Detect which cell encompasses the target text, then output its (X, Y) center coordinate. 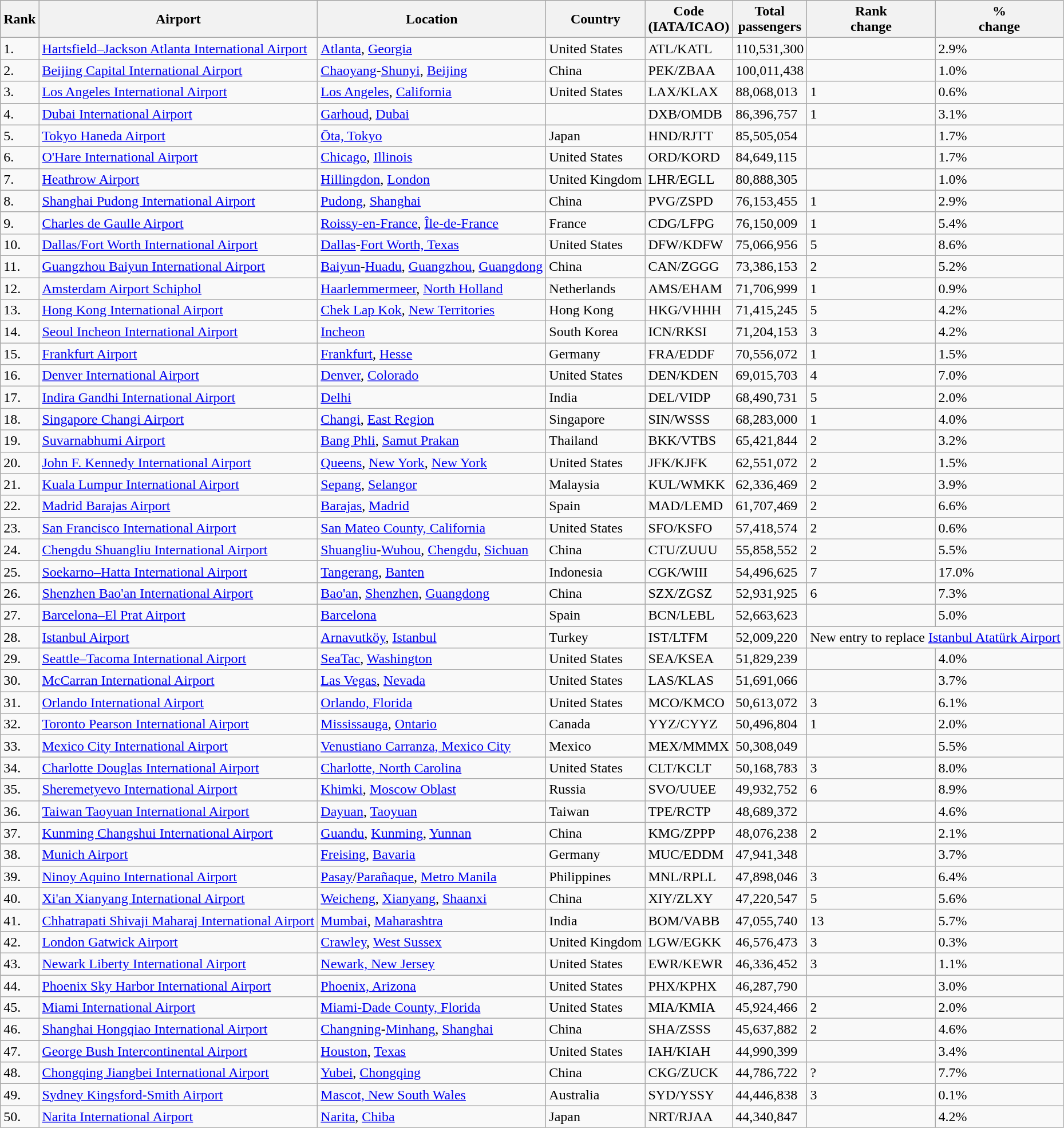
68,283,000 (770, 419)
ICN/RKSI (689, 332)
4 (871, 376)
KUL/WMKK (689, 484)
AMS/EHAM (689, 288)
Philippines (595, 877)
50,308,049 (770, 746)
Hong Kong International Airport (179, 310)
KMG/ZPPP (689, 833)
YYZ/CYYZ (689, 724)
Charlotte Douglas International Airport (179, 768)
CLT/KCLT (689, 768)
Rank (19, 19)
DEN/KDEN (689, 376)
5.4% (999, 223)
9. (19, 223)
7.3% (999, 593)
Ninoy Aquino International Airport (179, 877)
6. (19, 157)
14. (19, 332)
MIA/KMIA (689, 1008)
11. (19, 266)
BKK/VTBS (689, 441)
SFO/KSFO (689, 528)
Delhi (432, 397)
Frankfurt Airport (179, 354)
6.4% (999, 877)
Bao'an, Shenzhen, Guangdong (432, 593)
70,556,072 (770, 354)
Garhoud, Dubai (432, 114)
44,990,399 (770, 1051)
PEK/ZBAA (689, 70)
46,576,473 (770, 942)
45. (19, 1008)
44,340,847 (770, 1117)
Munich Airport (179, 855)
26. (19, 593)
Amsterdam Airport Schiphol (179, 288)
MAD/LEMD (689, 506)
36. (19, 811)
Miami-Dade County, Florida (432, 1008)
51,829,239 (770, 659)
Country (595, 19)
25. (19, 571)
110,531,300 (770, 49)
Sepang, Selangor (432, 484)
10. (19, 244)
Los Angeles International Airport (179, 92)
Narita, Chiba (432, 1117)
Singapore (595, 419)
Houston, Texas (432, 1051)
48,076,238 (770, 833)
DEL/VIDP (689, 397)
Code(IATA/ICAO) (689, 19)
0.1% (999, 1095)
Madrid Barajas Airport (179, 506)
62,336,469 (770, 484)
Chicago, Illinois (432, 157)
Frankfurt, Hesse (432, 354)
McCarran International Airport (179, 681)
Airport (179, 19)
6.1% (999, 703)
France (595, 223)
SYD/YSSY (689, 1095)
52,931,925 (770, 593)
John F. Kennedy International Airport (179, 463)
2.1% (999, 833)
SeaTac, Washington (432, 659)
1.1% (999, 964)
3.4% (999, 1051)
Venustiano Carranza, Mexico City (432, 746)
86,396,757 (770, 114)
71,204,153 (770, 332)
Location (432, 19)
Khimki, Moscow Oblast (432, 790)
O'Hare International Airport (179, 157)
New entry to replace Istanbul Atatürk Airport (935, 637)
Xi'an Xianyang International Airport (179, 898)
San Francisco International Airport (179, 528)
22. (19, 506)
CKG/ZUCK (689, 1073)
69,015,703 (770, 376)
LAS/KLAS (689, 681)
47,220,547 (770, 898)
Denver International Airport (179, 376)
Yubei, Chongqing (432, 1073)
44,786,722 (770, 1073)
Roissy-en-France, Île-de-France (432, 223)
MUC/EDDM (689, 855)
Netherlands (595, 288)
Shenzhen Bao'an International Airport (179, 593)
45,637,882 (770, 1030)
Mexico City International Airport (179, 746)
34. (19, 768)
71,706,999 (770, 288)
48,689,372 (770, 811)
Changi, East Region (432, 419)
8.0% (999, 768)
32. (19, 724)
Dubai International Airport (179, 114)
46,336,452 (770, 964)
Incheon (432, 332)
Tangerang, Banten (432, 571)
Hong Kong (595, 310)
ORD/KORD (689, 157)
35. (19, 790)
Miami International Airport (179, 1008)
CDG/LFPG (689, 223)
3.2% (999, 441)
Russia (595, 790)
PVG/ZSPD (689, 201)
CGK/WIII (689, 571)
17.0% (999, 571)
6.6% (999, 506)
49. (19, 1095)
47,898,046 (770, 877)
Kunming Changshui International Airport (179, 833)
46,287,790 (770, 985)
45,924,466 (770, 1008)
16. (19, 376)
0.9% (999, 288)
39. (19, 877)
85,505,054 (770, 136)
50,496,804 (770, 724)
48. (19, 1073)
49,932,752 (770, 790)
Denver, Colorado (432, 376)
Indira Gandhi International Airport (179, 397)
Singapore Changi Airport (179, 419)
Malaysia (595, 484)
5.2% (999, 266)
47,055,740 (770, 920)
52,663,623 (770, 615)
50,168,783 (770, 768)
Barcelona–El Prat Airport (179, 615)
46. (19, 1030)
Heathrow Airport (179, 179)
Mascot, New South Wales (432, 1095)
100,011,438 (770, 70)
12. (19, 288)
DXB/OMDB (689, 114)
Los Angeles, California (432, 92)
FRA/EDDF (689, 354)
Newark, New Jersey (432, 964)
5.0% (999, 615)
75,066,956 (770, 244)
38. (19, 855)
88,068,013 (770, 92)
Baiyun-Huadu, Guangzhou, Guangdong (432, 266)
7.0% (999, 376)
IAH/KIAH (689, 1051)
Shuangliu-Wuhou, Chengdu, Sichuan (432, 550)
XIY/ZLXY (689, 898)
51,691,066 (770, 681)
5.6% (999, 898)
SHA/ZSSS (689, 1030)
Beijing Capital International Airport (179, 70)
Mumbai, Maharashtra (432, 920)
8. (19, 201)
HKG/VHHH (689, 310)
Newark Liberty International Airport (179, 964)
40. (19, 898)
Tokyo Haneda Airport (179, 136)
3.1% (999, 114)
52,009,220 (770, 637)
71,415,245 (770, 310)
42. (19, 942)
5. (19, 136)
15. (19, 354)
Shanghai Hongqiao International Airport (179, 1030)
IST/LTFM (689, 637)
TPE/RCTP (689, 811)
Dallas-Fort Worth, Texas (432, 244)
Turkey (595, 637)
3. (19, 92)
44,446,838 (770, 1095)
Hillingdon, London (432, 179)
2. (19, 70)
Phoenix, Arizona (432, 985)
19. (19, 441)
Queens, New York, New York (432, 463)
Totalpassengers (770, 19)
Crawley, West Sussex (432, 942)
30. (19, 681)
JFK/KJFK (689, 463)
Arnavutköy, Istanbul (432, 637)
Chek Lap Kok, New Territories (432, 310)
LGW/EGKK (689, 942)
Sheremetyevo International Airport (179, 790)
Weicheng, Xianyang, Shaanxi (432, 898)
Atlanta, Georgia (432, 49)
Sydney Kingsford-Smith Airport (179, 1095)
27. (19, 615)
Chongqing Jiangbei International Airport (179, 1073)
28. (19, 637)
50. (19, 1117)
17. (19, 397)
Indonesia (595, 571)
7 (871, 571)
Ōta, Tokyo (432, 136)
84,649,115 (770, 157)
EWR/KEWR (689, 964)
Pudong, Shanghai (432, 201)
ATL/KATL (689, 49)
Chaoyang-Shunyi, Beijing (432, 70)
MCO/KMCO (689, 703)
Haarlemmermeer, North Holland (432, 288)
Narita International Airport (179, 1117)
24. (19, 550)
44. (19, 985)
Mississauga, Ontario (432, 724)
HND/RJTT (689, 136)
Guangzhou Baiyun International Airport (179, 266)
Orlando International Airport (179, 703)
Seoul Incheon International Airport (179, 332)
Pasay/Parañaque, Metro Manila (432, 877)
Canada (595, 724)
SVO/UUEE (689, 790)
8.6% (999, 244)
Chengdu Shuangliu International Airport (179, 550)
20. (19, 463)
47,941,348 (770, 855)
MEX/MMMX (689, 746)
47. (19, 1051)
Toronto Pearson International Airport (179, 724)
Barajas, Madrid (432, 506)
NRT/RJAA (689, 1117)
18. (19, 419)
76,153,455 (770, 201)
LAX/KLAX (689, 92)
Dayuan, Taoyuan (432, 811)
13 (871, 920)
3.9% (999, 484)
76,150,009 (770, 223)
MNL/RPLL (689, 877)
62,551,072 (770, 463)
5.7% (999, 920)
PHX/KPHX (689, 985)
Orlando, Florida (432, 703)
Kuala Lumpur International Airport (179, 484)
Charles de Gaulle Airport (179, 223)
%change (999, 19)
Dallas/Fort Worth International Airport (179, 244)
80,888,305 (770, 179)
29. (19, 659)
61,707,469 (770, 506)
3.0% (999, 985)
Guandu, Kunming, Yunnan (432, 833)
31. (19, 703)
Mexico (595, 746)
CAN/ZGGG (689, 266)
0.3% (999, 942)
Shanghai Pudong International Airport (179, 201)
7. (19, 179)
1. (19, 49)
CTU/ZUUU (689, 550)
57,418,574 (770, 528)
Las Vegas, Nevada (432, 681)
LHR/EGLL (689, 179)
65,421,844 (770, 441)
George Bush Intercontinental Airport (179, 1051)
37. (19, 833)
Istanbul Airport (179, 637)
Rankchange (871, 19)
41. (19, 920)
21. (19, 484)
33. (19, 746)
54,496,625 (770, 571)
Phoenix Sky Harbor International Airport (179, 985)
BCN/LEBL (689, 615)
Changning-Minhang, Shanghai (432, 1030)
South Korea (595, 332)
4. (19, 114)
73,386,153 (770, 266)
Chhatrapati Shivaji Maharaj International Airport (179, 920)
Seattle–Tacoma International Airport (179, 659)
13. (19, 310)
43. (19, 964)
Australia (595, 1095)
SEA/KSEA (689, 659)
London Gatwick Airport (179, 942)
55,858,552 (770, 550)
SIN/WSSS (689, 419)
BOM/VABB (689, 920)
50,613,072 (770, 703)
Barcelona (432, 615)
Bang Phli, Samut Prakan (432, 441)
San Mateo County, California (432, 528)
Taiwan (595, 811)
68,490,731 (770, 397)
Charlotte, North Carolina (432, 768)
23. (19, 528)
Suvarnabhumi Airport (179, 441)
DFW/KDFW (689, 244)
Freising, Bavaria (432, 855)
Hartsfield–Jackson Atlanta International Airport (179, 49)
8.9% (999, 790)
Taiwan Taoyuan International Airport (179, 811)
SZX/ZGSZ (689, 593)
7.7% (999, 1073)
Soekarno–Hatta International Airport (179, 571)
? (871, 1073)
Thailand (595, 441)
